Pinpoint the cell where the given text exists, returning its (x, y) midpoint coordinate. 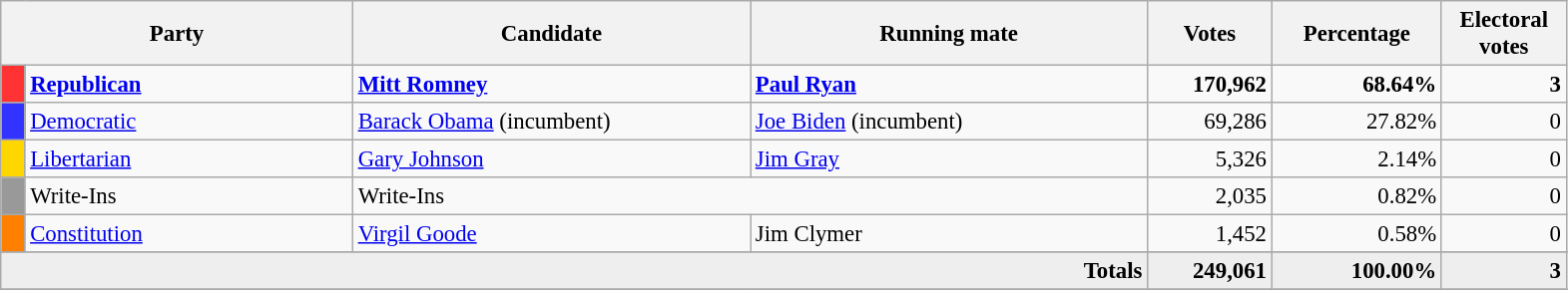
Democratic (189, 122)
3 (1503, 85)
Gary Johnson (551, 159)
Electoral votes (1503, 34)
Jim Clymer (949, 234)
Barack Obama (incumbent) (551, 122)
Virgil Goode (551, 234)
27.82% (1356, 122)
Percentage (1356, 34)
0.58% (1356, 234)
2,035 (1210, 196)
Mitt Romney (551, 85)
0.82% (1356, 196)
5,326 (1210, 159)
1,452 (1210, 234)
Party (178, 34)
170,962 (1210, 85)
Libertarian (189, 159)
Republican (189, 85)
68.64% (1356, 85)
Jim Gray (949, 159)
Votes (1210, 34)
Paul Ryan (949, 85)
Joe Biden (incumbent) (949, 122)
Candidate (551, 34)
Running mate (949, 34)
69,286 (1210, 122)
2.14% (1356, 159)
Constitution (189, 234)
